Capture the cell that displays the provided text and extract its (X, Y) central coordinate. 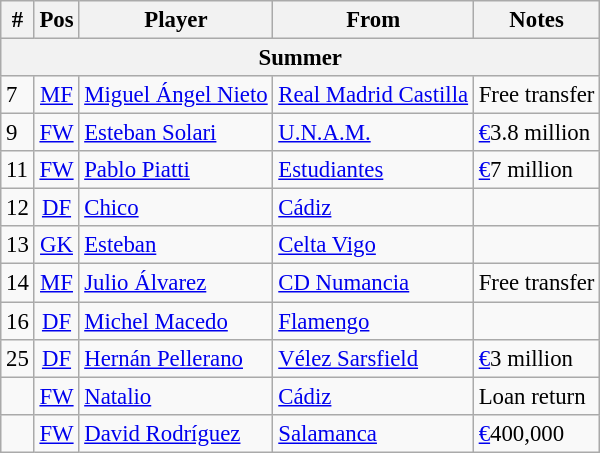
Salamanca (373, 433)
Pos (56, 20)
€400,000 (536, 433)
Summer (300, 58)
€3.8 million (536, 133)
David Rodríguez (176, 433)
Hernán Pellerano (176, 358)
7 (18, 95)
CD Numancia (373, 283)
Michel Macedo (176, 321)
# (18, 20)
13 (18, 245)
Flamengo (373, 321)
Pablo Piatti (176, 170)
Miguel Ángel Nieto (176, 95)
Celta Vigo (373, 245)
From (373, 20)
€7 million (536, 170)
14 (18, 283)
Chico (176, 208)
Notes (536, 20)
Julio Álvarez (176, 283)
25 (18, 358)
11 (18, 170)
16 (18, 321)
Esteban Solari (176, 133)
GK (56, 245)
€3 million (536, 358)
Vélez Sarsfield (373, 358)
U.N.A.M. (373, 133)
12 (18, 208)
Esteban (176, 245)
Natalio (176, 396)
9 (18, 133)
Loan return (536, 396)
Real Madrid Castilla (373, 95)
Player (176, 20)
Estudiantes (373, 170)
